Search for the cell housing the specified text and yield its [X, Y] center coordinate. 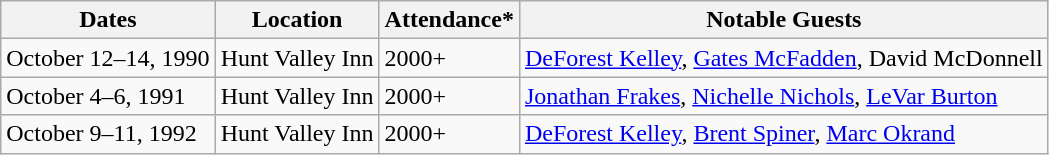
Attendance* [449, 20]
Dates [108, 20]
October 4–6, 1991 [108, 96]
October 12–14, 1990 [108, 58]
October 9–11, 1992 [108, 134]
Notable Guests [784, 20]
Location [297, 20]
DeForest Kelley, Gates McFadden, David McDonnell [784, 58]
DeForest Kelley, Brent Spiner, Marc Okrand [784, 134]
Jonathan Frakes, Nichelle Nichols, LeVar Burton [784, 96]
